Determine the (x, y) coordinate at the center of the cell enclosing the given text.  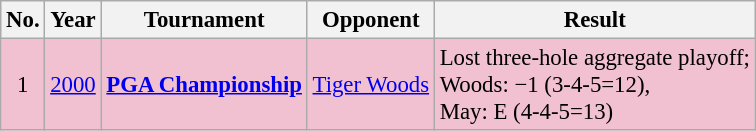
Year (73, 20)
Lost three-hole aggregate playoff;Woods: −1 (3-4-5=12),May: E (4-4-5=13) (594, 85)
2000 (73, 85)
Tiger Woods (370, 85)
No. (23, 20)
PGA Championship (204, 85)
Result (594, 20)
Opponent (370, 20)
1 (23, 85)
Tournament (204, 20)
